For the text-containing cell, return its midpoint in [x, y] coordinate format. 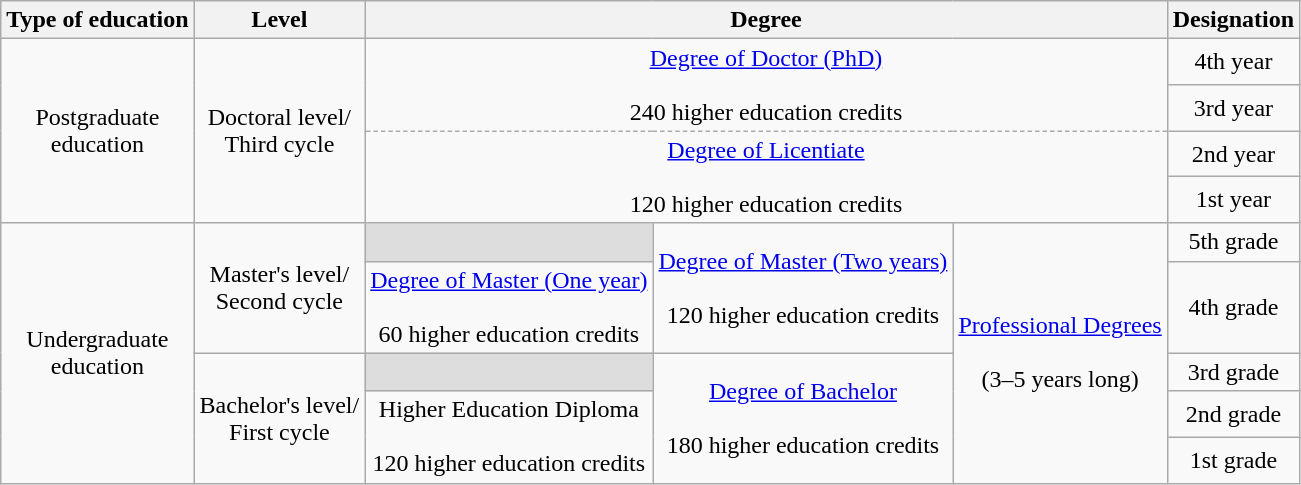
Degree of Master (One year)60 higher education credits [509, 307]
Bachelor's level/First cycle [280, 418]
3rd year [1233, 108]
Degree [766, 20]
Higher Education Diploma120 higher education credits [509, 437]
5th grade [1233, 242]
4th grade [1233, 307]
Master's level/Second cycle [280, 288]
Undergraduateeducation [98, 353]
Designation [1233, 20]
Postgraduateeducation [98, 131]
4th year [1233, 62]
1st year [1233, 200]
Degree of Master (Two years)120 higher education credits [803, 288]
Degree of Licentiate120 higher education credits [766, 177]
Type of education [98, 20]
Degree of Doctor (PhD)240 higher education credits [766, 85]
2nd grade [1233, 414]
Degree of Bachelor180 higher education credits [803, 418]
3rd grade [1233, 372]
Level [280, 20]
Doctoral level/Third cycle [280, 131]
1st grade [1233, 460]
2nd year [1233, 154]
Professional Degrees(3–5 years long) [1060, 353]
